Pinpoint the cell where the given text exists, returning its (X, Y) midpoint coordinate. 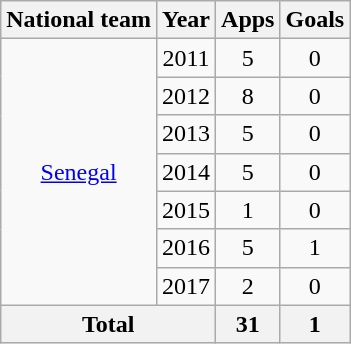
2015 (186, 210)
2011 (186, 58)
2 (248, 286)
2014 (186, 172)
Senegal (79, 172)
2013 (186, 134)
National team (79, 20)
2016 (186, 248)
Goals (315, 20)
2012 (186, 96)
31 (248, 324)
2017 (186, 286)
Total (108, 324)
Apps (248, 20)
Year (186, 20)
8 (248, 96)
